Locate the cell with the specified text and output its [X, Y] center coordinate. 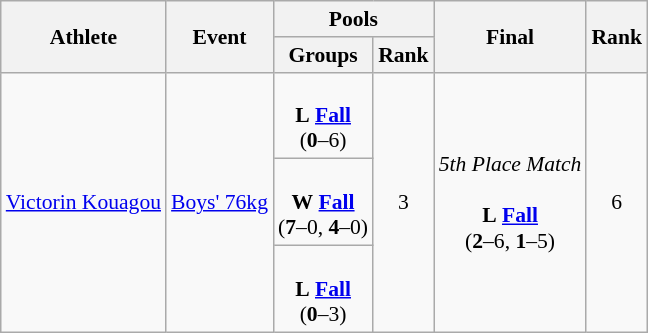
Athlete [84, 36]
W Fall(7–0, 4–0) [323, 202]
L Fall(0–3) [323, 290]
L Fall(0–6) [323, 116]
5th Place MatchL Fall(2–6, 1–5) [510, 202]
Pools [354, 19]
3 [404, 202]
Event [220, 36]
Groups [323, 55]
Boys' 76kg [220, 202]
6 [616, 202]
Final [510, 36]
Victorin Kouagou [84, 202]
